Output the (x, y) coordinate of the center of the cell containing the given text.  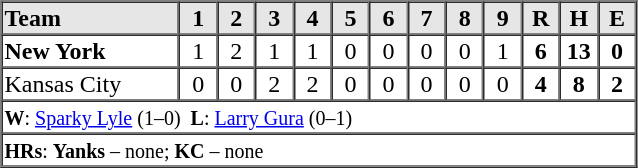
HRs: Yanks – none; KC – none (319, 150)
9 (503, 18)
Team (91, 18)
7 (427, 18)
E (617, 18)
3 (274, 18)
New York (91, 50)
H (579, 18)
Kansas City (91, 84)
5 (350, 18)
R (541, 18)
W: Sparky Lyle (1–0) L: Larry Gura (0–1) (319, 116)
13 (579, 50)
